Find where the given text appears and provide that cell's center as [X, Y] coordinate. 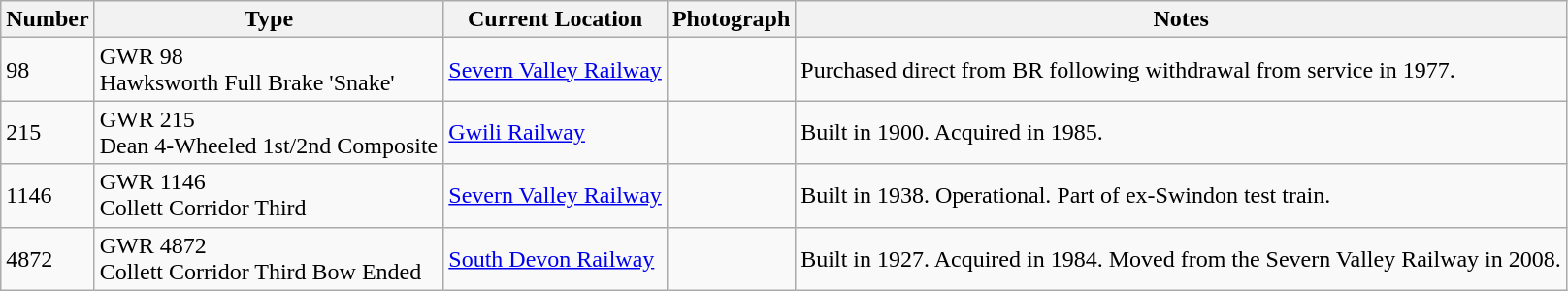
Number [48, 19]
Built in 1900. Acquired in 1985. [1182, 132]
GWR 1146Collett Corridor Third [269, 196]
Type [269, 19]
1146 [48, 196]
Built in 1938. Operational. Part of ex-Swindon test train. [1182, 196]
GWR 4872Collett Corridor Third Bow Ended [269, 258]
Gwili Railway [555, 132]
98 [48, 70]
Photograph [731, 19]
GWR 98Hawksworth Full Brake 'Snake' [269, 70]
GWR 215Dean 4-Wheeled 1st/2nd Composite [269, 132]
215 [48, 132]
Built in 1927. Acquired in 1984. Moved from the Severn Valley Railway in 2008. [1182, 258]
4872 [48, 258]
Current Location [555, 19]
Notes [1182, 19]
Purchased direct from BR following withdrawal from service in 1977. [1182, 70]
South Devon Railway [555, 258]
